Scan for the cell matching the given text and deliver its (X, Y) coordinate at center. 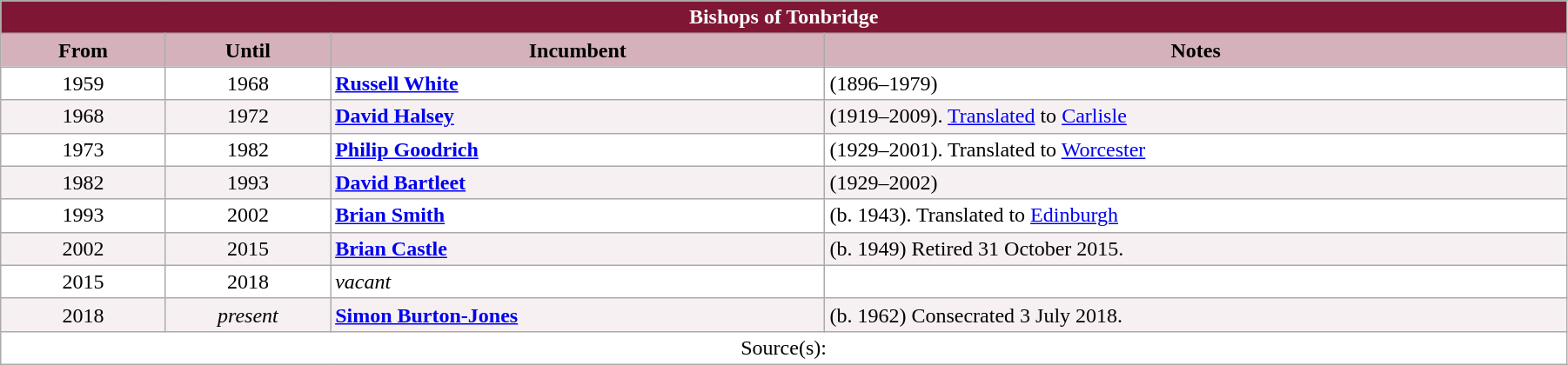
(1919–2009). Translated to Carlisle (1196, 116)
Simon Burton-Jones (578, 315)
present (247, 315)
(b. 1949) Retired 31 October 2015. (1196, 249)
Notes (1196, 50)
From (84, 50)
Bishops of Tonbridge (784, 17)
(b. 1962) Consecrated 3 July 2018. (1196, 315)
Philip Goodrich (578, 149)
Russell White (578, 83)
1972 (247, 116)
Brian Smith (578, 216)
1959 (84, 83)
1973 (84, 149)
David Bartleet (578, 182)
(b. 1943). Translated to Edinburgh (1196, 216)
(1896–1979) (1196, 83)
(1929–2001). Translated to Worcester (1196, 149)
Brian Castle (578, 249)
Incumbent (578, 50)
vacant (578, 282)
David Halsey (578, 116)
(1929–2002) (1196, 182)
Until (247, 50)
Source(s): (784, 348)
